Return [x, y] of the center of cell containing provided text 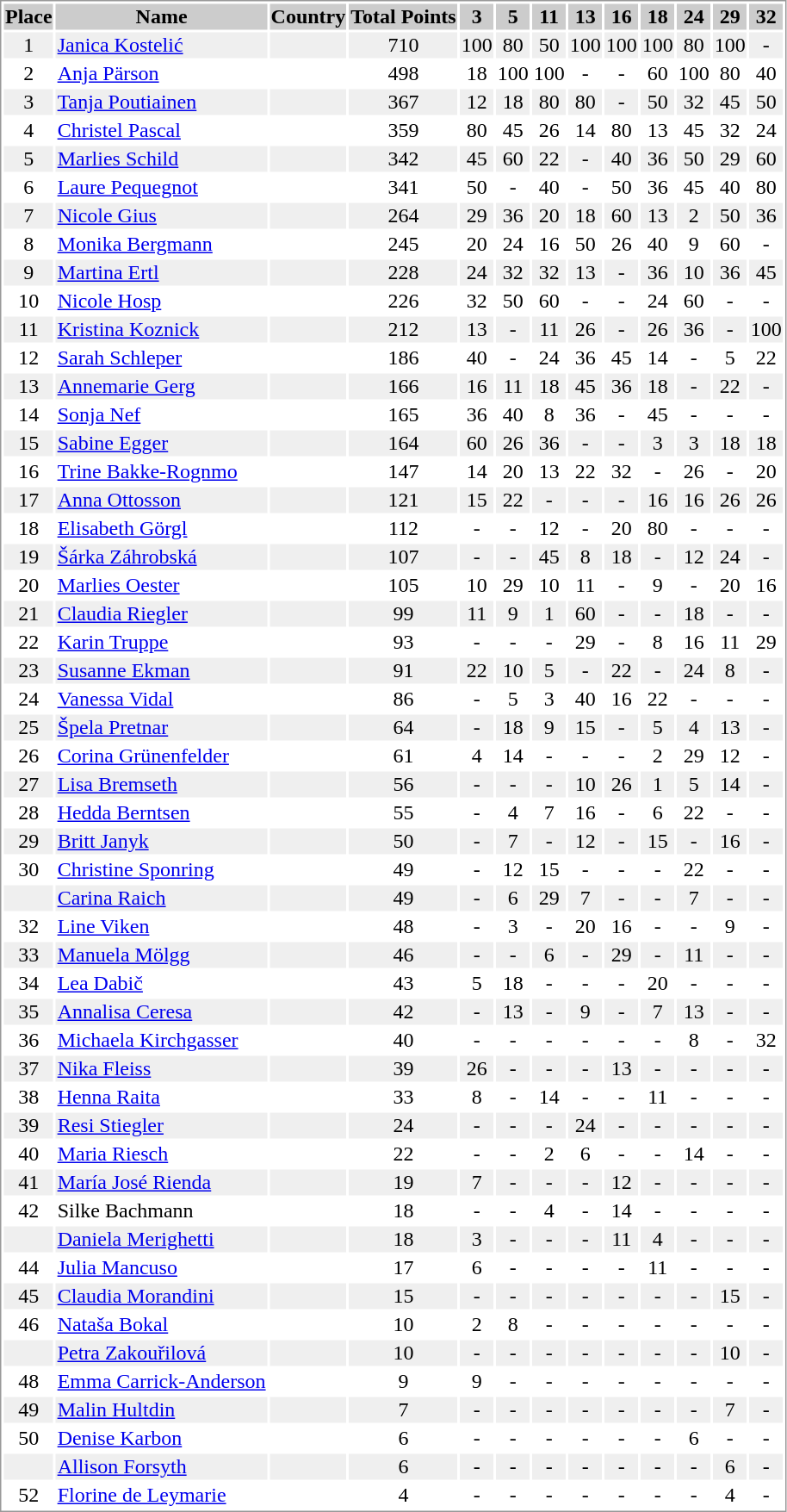
Sarah Schleper [162, 358]
Julia Mancuso [162, 1267]
Lisa Bremseth [162, 785]
121 [403, 501]
Allison Forsyth [162, 1467]
Florine de Leymarie [162, 1495]
Claudia Morandini [162, 1297]
Place [28, 16]
498 [403, 73]
Špela Pretnar [162, 728]
34 [28, 983]
99 [403, 614]
Malin Hultdin [162, 1410]
Hedda Berntsen [162, 812]
Petra Zakouřilová [162, 1353]
43 [403, 983]
44 [28, 1267]
Maria Riesch [162, 1154]
21 [28, 614]
367 [403, 103]
27 [28, 785]
Denise Karbon [162, 1438]
Country [308, 16]
Martina Ertl [162, 273]
107 [403, 557]
Marlies Oester [162, 585]
342 [403, 159]
226 [403, 301]
Sonja Nef [162, 414]
165 [403, 414]
186 [403, 358]
61 [403, 756]
212 [403, 330]
Sabine Egger [162, 444]
Silke Bachmann [162, 1210]
Trine Bakke-Rognmo [162, 471]
Lea Dabič [162, 983]
38 [28, 1097]
Claudia Riegler [162, 614]
Šárka Záhrobská [162, 557]
91 [403, 671]
23 [28, 671]
105 [403, 585]
Resi Stiegler [162, 1126]
Michaela Kirchgasser [162, 1040]
Emma Carrick-Anderson [162, 1381]
Janica Kostelić [162, 46]
Monika Bergmann [162, 244]
52 [28, 1495]
Britt Janyk [162, 842]
Nicole Gius [162, 216]
Vanessa Vidal [162, 699]
Nataša Bokal [162, 1324]
264 [403, 216]
166 [403, 387]
359 [403, 130]
Laure Pequegnot [162, 187]
Karin Truppe [162, 642]
Annemarie Gerg [162, 387]
37 [28, 1069]
Carina Raich [162, 899]
228 [403, 273]
341 [403, 187]
Line Viken [162, 926]
25 [28, 728]
147 [403, 471]
Total Points [403, 16]
Christine Sponring [162, 869]
64 [403, 728]
30 [28, 869]
112 [403, 528]
35 [28, 1012]
Susanne Ekman [162, 671]
245 [403, 244]
Manuela Mölgg [162, 955]
Name [162, 16]
Elisabeth Görgl [162, 528]
Tanja Poutiainen [162, 103]
93 [403, 642]
Henna Raita [162, 1097]
Anna Ottosson [162, 501]
56 [403, 785]
Nika Fleiss [162, 1069]
Daniela Merighetti [162, 1240]
28 [28, 812]
Kristina Koznick [162, 330]
41 [28, 1183]
Anja Pärson [162, 73]
Annalisa Ceresa [162, 1012]
55 [403, 812]
164 [403, 444]
Corina Grünenfelder [162, 756]
710 [403, 46]
86 [403, 699]
María José Rienda [162, 1183]
Marlies Schild [162, 159]
Christel Pascal [162, 130]
Nicole Hosp [162, 301]
